Return [X, Y] of the center of cell containing provided text 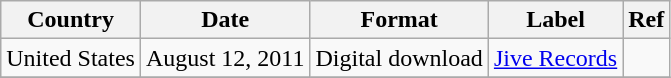
United States [71, 58]
Country [71, 20]
Ref [646, 20]
August 12, 2011 [225, 58]
Digital download [399, 58]
Format [399, 20]
Jive Records [555, 58]
Label [555, 20]
Date [225, 20]
